Return (x, y) of the center of cell containing provided text 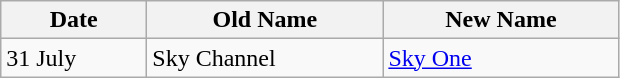
Date (74, 20)
31 July (74, 58)
Sky One (501, 58)
New Name (501, 20)
Old Name (265, 20)
Sky Channel (265, 58)
